Return the [x, y] coordinate for the center point of the cell that contains the specified text.  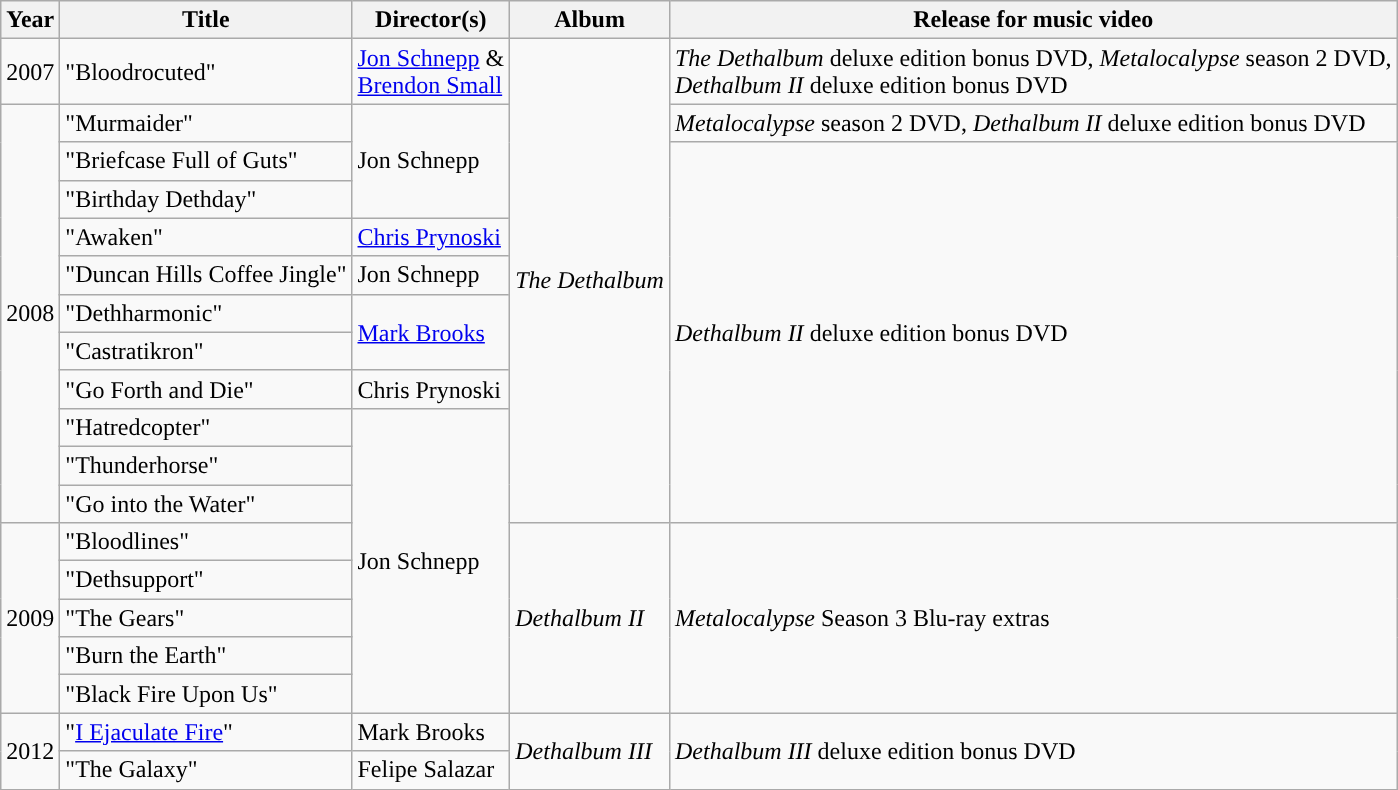
"Dethsupport" [206, 580]
2008 [30, 314]
"Thunderhorse" [206, 465]
Release for music video [1033, 20]
"The Gears" [206, 618]
The Dethalbum [590, 281]
"I Ejaculate Fire" [206, 732]
"Hatredcopter" [206, 427]
Metalocalypse Season 3 Blu-ray extras [1033, 618]
Album [590, 20]
Metalocalypse season 2 DVD, Dethalbum II deluxe edition bonus DVD [1033, 123]
Year [30, 20]
"Bloodlines" [206, 542]
"Bloodrocuted" [206, 72]
2009 [30, 618]
"Go Forth and Die" [206, 389]
"Black Fire Upon Us" [206, 694]
Dethalbum III [590, 751]
"Birthday Dethday" [206, 199]
Dethalbum III deluxe edition bonus DVD [1033, 751]
Felipe Salazar [431, 770]
2007 [30, 72]
"Go into the Water" [206, 503]
"The Galaxy" [206, 770]
"Dethharmonic" [206, 313]
"Castratikron" [206, 351]
Dethalbum II [590, 618]
"Awaken" [206, 237]
Director(s) [431, 20]
2012 [30, 751]
"Duncan Hills Coffee Jingle" [206, 275]
"Murmaider" [206, 123]
Title [206, 20]
Dethalbum II deluxe edition bonus DVD [1033, 332]
"Burn the Earth" [206, 656]
"Briefcase Full of Guts" [206, 161]
Jon Schnepp &Brendon Small [431, 72]
The Dethalbum deluxe edition bonus DVD, Metalocalypse season 2 DVD,Dethalbum II deluxe edition bonus DVD [1033, 72]
